Return the [X, Y] coordinate for the center point of the cell that contains the specified text.  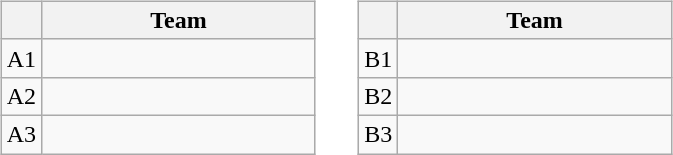
A2 [21, 96]
B1 [378, 58]
B2 [378, 96]
A1 [21, 58]
B3 [378, 134]
A3 [21, 134]
